Locate the cell with the specified text and output its (X, Y) center coordinate. 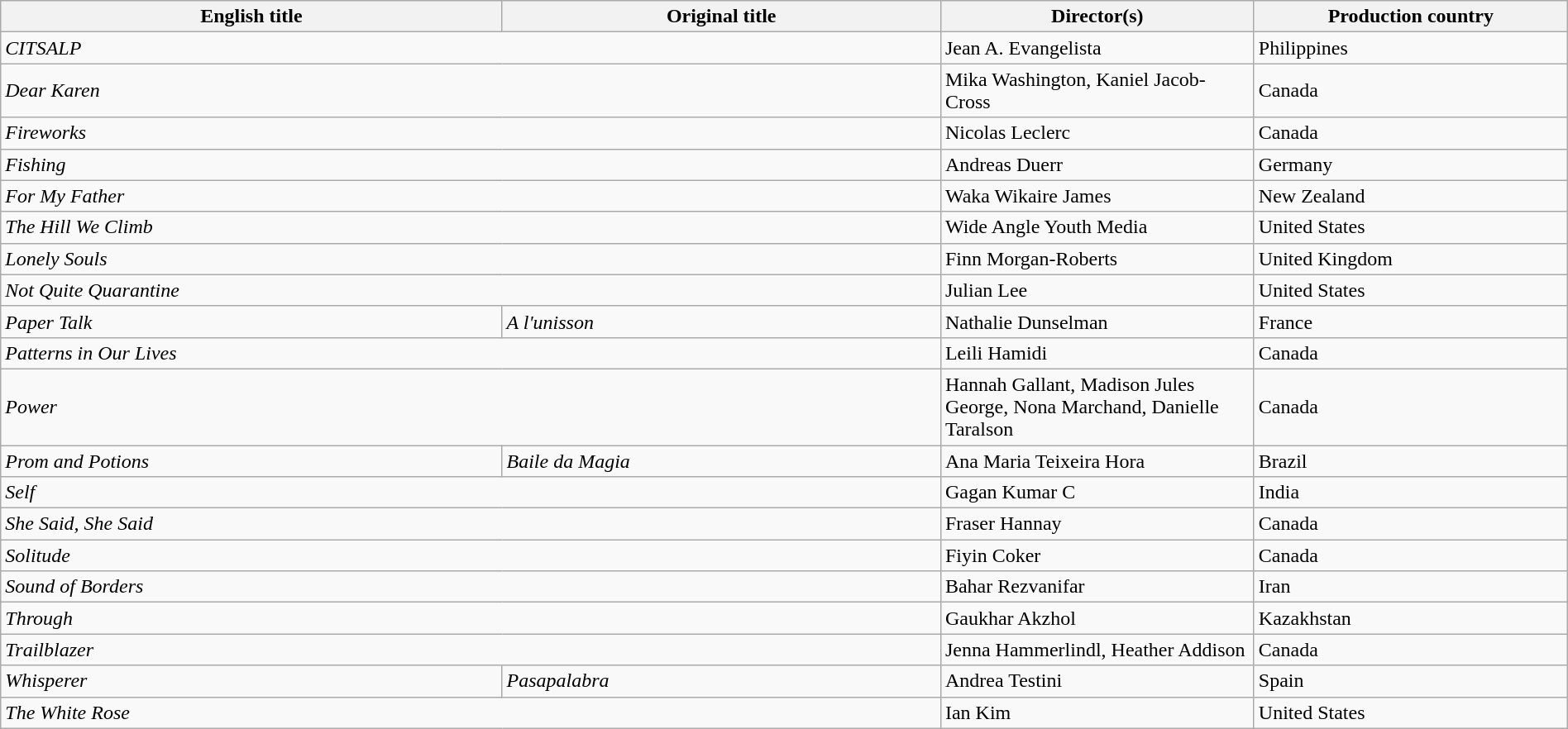
Fireworks (471, 133)
Andreas Duerr (1097, 164)
New Zealand (1411, 196)
Fishing (471, 164)
Patterns in Our Lives (471, 353)
Jenna Hammerlindl, Heather Addison (1097, 650)
Sound of Borders (471, 587)
Whisperer (251, 681)
Brazil (1411, 460)
CITSALP (471, 48)
Julian Lee (1097, 290)
France (1411, 322)
Nathalie Dunselman (1097, 322)
Ana Maria Teixeira Hora (1097, 460)
Andrea Testini (1097, 681)
Mika Washington, Kaniel Jacob-Cross (1097, 91)
Waka Wikaire James (1097, 196)
Ian Kim (1097, 712)
Power (471, 407)
Dear Karen (471, 91)
Spain (1411, 681)
Jean A. Evangelista (1097, 48)
A l'unisson (721, 322)
Self (471, 493)
Nicolas Leclerc (1097, 133)
Lonely Souls (471, 259)
Leili Hamidi (1097, 353)
Bahar Rezvanifar (1097, 587)
The Hill We Climb (471, 227)
Original title (721, 17)
Through (471, 618)
Solitude (471, 555)
Germany (1411, 164)
Baile da Magia (721, 460)
India (1411, 493)
Fraser Hannay (1097, 524)
Trailblazer (471, 650)
Not Quite Quarantine (471, 290)
Prom and Potions (251, 460)
Finn Morgan-Roberts (1097, 259)
Iran (1411, 587)
English title (251, 17)
Production country (1411, 17)
Wide Angle Youth Media (1097, 227)
Kazakhstan (1411, 618)
Philippines (1411, 48)
Director(s) (1097, 17)
Hannah Gallant, Madison Jules George, Nona Marchand, Danielle Taralson (1097, 407)
Gaukhar Akzhol (1097, 618)
For My Father (471, 196)
Gagan Kumar C (1097, 493)
Fiyin Coker (1097, 555)
Paper Talk (251, 322)
She Said, She Said (471, 524)
The White Rose (471, 712)
United Kingdom (1411, 259)
Pasapalabra (721, 681)
